Provide the (x, y) coordinate of the cell's center where the given text is located.  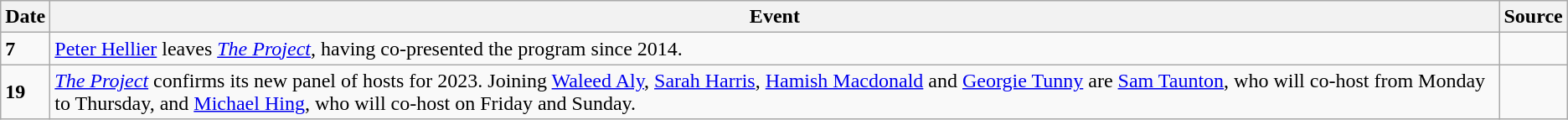
7 (25, 49)
Date (25, 17)
Peter Hellier leaves The Project, having co-presented the program since 2014. (775, 49)
Source (1533, 17)
19 (25, 92)
Event (775, 17)
